Locate the cell with the specified text and output its (x, y) center coordinate. 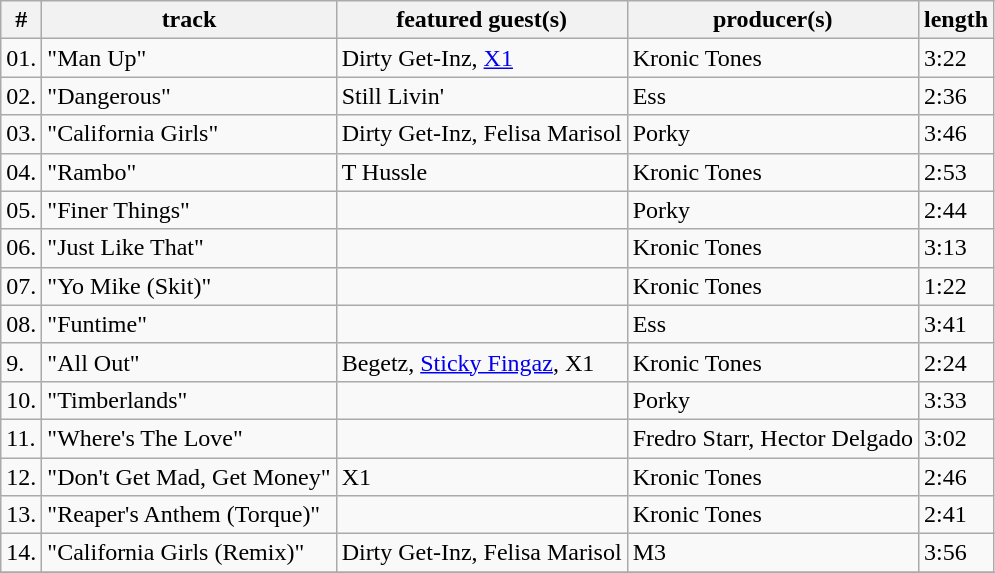
Dirty Get-Inz, X1 (482, 58)
10. (22, 400)
14. (22, 553)
2:53 (956, 172)
T Hussle (482, 172)
"Reaper's Anthem (Torque)" (189, 515)
1:22 (956, 286)
01. (22, 58)
2:36 (956, 96)
2:46 (956, 477)
12. (22, 477)
"Rambo" (189, 172)
M3 (772, 553)
Fredro Starr, Hector Delgado (772, 438)
3:22 (956, 58)
"Man Up" (189, 58)
track (189, 20)
13. (22, 515)
featured guest(s) (482, 20)
03. (22, 134)
2:41 (956, 515)
"Don't Get Mad, Get Money" (189, 477)
"All Out" (189, 362)
2:24 (956, 362)
3:56 (956, 553)
"Yo Mike (Skit)" (189, 286)
3:46 (956, 134)
"California Girls (Remix)" (189, 553)
"California Girls" (189, 134)
05. (22, 210)
"Finer Things" (189, 210)
Still Livin' (482, 96)
04. (22, 172)
"Where's The Love" (189, 438)
"Just Like That" (189, 248)
11. (22, 438)
08. (22, 324)
9. (22, 362)
3:33 (956, 400)
"Funtime" (189, 324)
"Dangerous" (189, 96)
Begetz, Sticky Fingaz, X1 (482, 362)
06. (22, 248)
X1 (482, 477)
3:41 (956, 324)
2:44 (956, 210)
3:13 (956, 248)
"Timberlands" (189, 400)
3:02 (956, 438)
producer(s) (772, 20)
07. (22, 286)
02. (22, 96)
length (956, 20)
# (22, 20)
